Provide the (X, Y) coordinate of the cell's center where the given text is located.  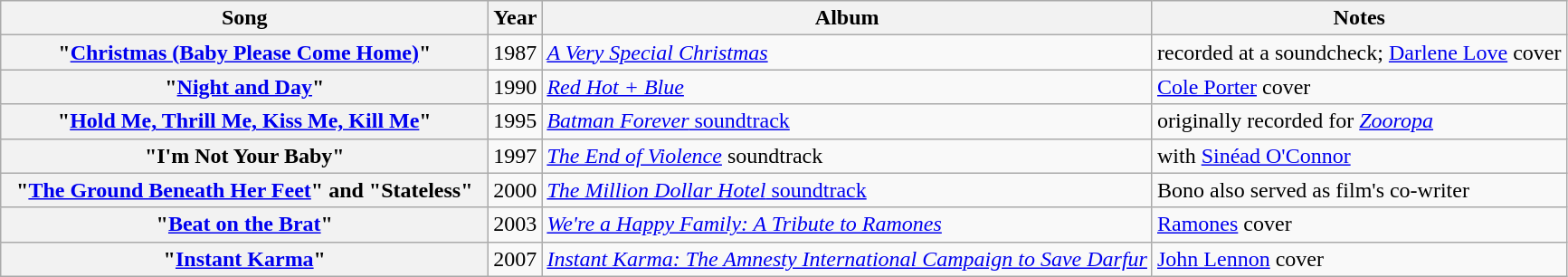
"Night and Day" (244, 87)
2003 (516, 224)
1990 (516, 87)
Ramones cover (1359, 224)
1997 (516, 156)
1995 (516, 121)
Red Hot + Blue (847, 87)
"Beat on the Brat" (244, 224)
originally recorded for Zooropa (1359, 121)
Year (516, 18)
1987 (516, 53)
Album (847, 18)
"Christmas (Baby Please Come Home)" (244, 53)
"Hold Me, Thrill Me, Kiss Me, Kill Me" (244, 121)
"Instant Karma" (244, 259)
We're a Happy Family: A Tribute to Ramones (847, 224)
Notes (1359, 18)
with Sinéad O'Connor (1359, 156)
"The Ground Beneath Her Feet" and "Stateless" (244, 190)
Cole Porter cover (1359, 87)
2000 (516, 190)
John Lennon cover (1359, 259)
Song (244, 18)
"I'm Not Your Baby" (244, 156)
Batman Forever soundtrack (847, 121)
2007 (516, 259)
The Million Dollar Hotel soundtrack (847, 190)
Bono also served as film's co-writer (1359, 190)
recorded at a soundcheck; Darlene Love cover (1359, 53)
Instant Karma: The Amnesty International Campaign to Save Darfur (847, 259)
The End of Violence soundtrack (847, 156)
A Very Special Christmas (847, 53)
